Identify which cell holds the provided text, then report its [x, y] central coordinate. 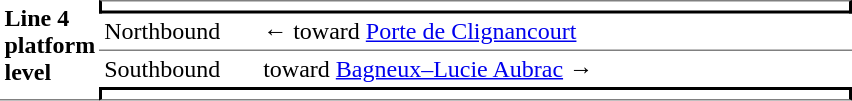
Southbound [180, 69]
Line 4 platform level [50, 50]
Northbound [180, 33]
